Extract the (x, y) coordinate from the center of the cell holding the provided text.  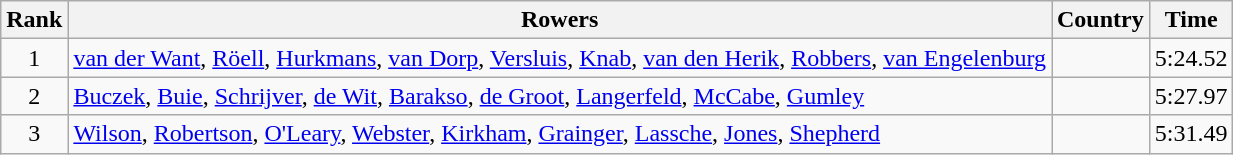
2 (34, 96)
5:24.52 (1191, 58)
5:27.97 (1191, 96)
Country (1101, 20)
van der Want, Röell, Hurkmans, van Dorp, Versluis, Knab, van den Herik, Robbers, van Engelenburg (560, 58)
1 (34, 58)
5:31.49 (1191, 134)
Buczek, Buie, Schrijver, de Wit, Barakso, de Groot, Langerfeld, McCabe, Gumley (560, 96)
3 (34, 134)
Rowers (560, 20)
Rank (34, 20)
Wilson, Robertson, O'Leary, Webster, Kirkham, Grainger, Lassche, Jones, Shepherd (560, 134)
Time (1191, 20)
